Scan for the cell matching the given text and deliver its (x, y) coordinate at center. 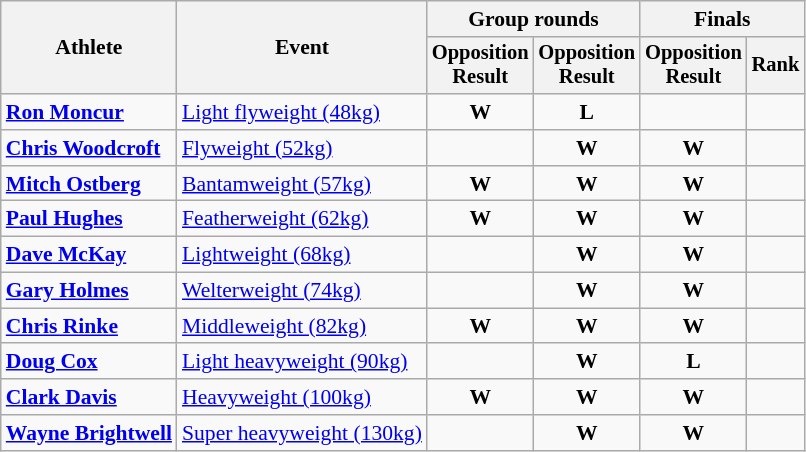
Light flyweight (48kg) (302, 112)
Flyweight (52kg) (302, 148)
Doug Cox (89, 362)
Group rounds (534, 19)
Athlete (89, 48)
Chris Woodcroft (89, 148)
Finals (722, 19)
Light heavyweight (90kg) (302, 362)
Welterweight (74kg) (302, 291)
Rank (776, 66)
Chris Rinke (89, 326)
Dave McKay (89, 255)
Super heavyweight (130kg) (302, 433)
Gary Holmes (89, 291)
Ron Moncur (89, 112)
Mitch Ostberg (89, 184)
Clark Davis (89, 397)
Heavyweight (100kg) (302, 397)
Middleweight (82kg) (302, 326)
Bantamweight (57kg) (302, 184)
Paul Hughes (89, 219)
Wayne Brightwell (89, 433)
Lightweight (68kg) (302, 255)
Event (302, 48)
Featherweight (62kg) (302, 219)
